For the text-containing cell, return its midpoint in [X, Y] coordinate format. 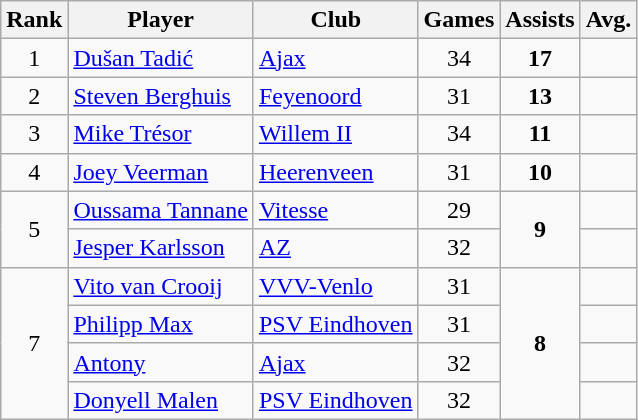
Club [336, 20]
Steven Berghuis [161, 96]
Jesper Karlsson [161, 248]
Vito van Crooij [161, 286]
Rank [34, 20]
29 [459, 210]
AZ [336, 248]
7 [34, 343]
10 [540, 172]
8 [540, 343]
9 [540, 229]
17 [540, 58]
3 [34, 134]
Willem II [336, 134]
Vitesse [336, 210]
Mike Trésor [161, 134]
Player [161, 20]
Joey Veerman [161, 172]
Avg. [608, 20]
11 [540, 134]
Feyenoord [336, 96]
4 [34, 172]
Assists [540, 20]
Philipp Max [161, 324]
Donyell Malen [161, 400]
5 [34, 229]
Antony [161, 362]
Heerenveen [336, 172]
2 [34, 96]
Dušan Tadić [161, 58]
Oussama Tannane [161, 210]
1 [34, 58]
13 [540, 96]
Games [459, 20]
VVV-Venlo [336, 286]
